For the text-containing cell, return its midpoint in [X, Y] coordinate format. 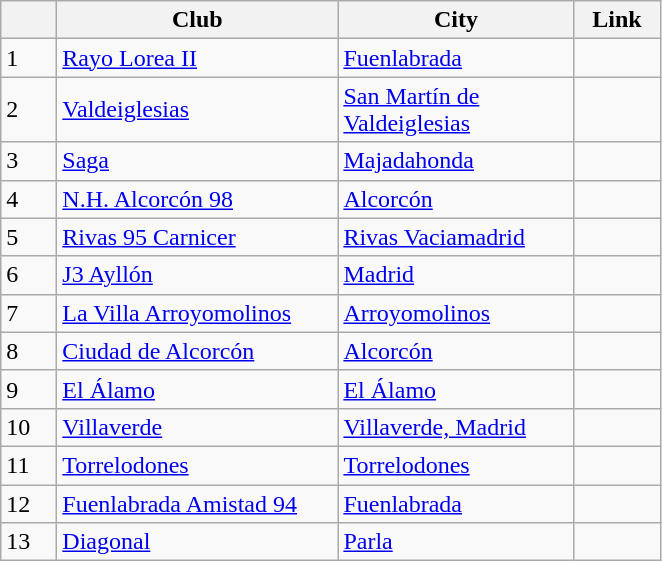
Link [617, 20]
Fuenlabrada Amistad 94 [198, 503]
6 [29, 275]
Villaverde [198, 427]
N.H. Alcorcón 98 [198, 199]
San Martín de Valdeiglesias [456, 110]
Majadahonda [456, 161]
Club [198, 20]
2 [29, 110]
La Villa Arroyomolinos [198, 313]
7 [29, 313]
City [456, 20]
10 [29, 427]
3 [29, 161]
13 [29, 542]
8 [29, 351]
Villaverde, Madrid [456, 427]
5 [29, 237]
Arroyomolinos [456, 313]
1 [29, 58]
4 [29, 199]
Rivas Vaciamadrid [456, 237]
Rivas 95 Carnicer [198, 237]
11 [29, 465]
J3 Ayllón [198, 275]
Diagonal [198, 542]
Madrid [456, 275]
Ciudad de Alcorcón [198, 351]
Valdeiglesias [198, 110]
Saga [198, 161]
Rayo Lorea II [198, 58]
9 [29, 389]
Parla [456, 542]
12 [29, 503]
